Return [X, Y] of the center of cell containing provided text 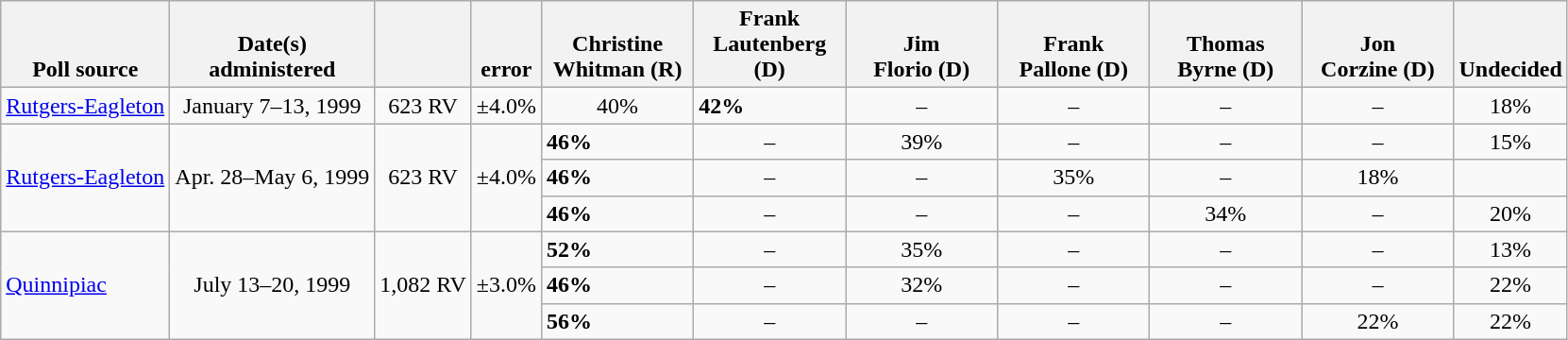
1,082 RV [423, 285]
42% [770, 106]
JonCorzine (D) [1378, 44]
Apr. 28–May 6, 1999 [272, 178]
15% [1510, 142]
Quinnipiac [85, 285]
July 13–20, 1999 [272, 285]
JimFlorio (D) [921, 44]
error [506, 44]
FrankPallone (D) [1074, 44]
52% [617, 249]
ChristineWhitman (R) [617, 44]
34% [1225, 213]
56% [617, 321]
Undecided [1510, 44]
±3.0% [506, 285]
FrankLautenberg (D) [770, 44]
Poll source [85, 44]
32% [921, 285]
39% [921, 142]
40% [617, 106]
13% [1510, 249]
Date(s)administered [272, 44]
January 7–13, 1999 [272, 106]
ThomasByrne (D) [1225, 44]
20% [1510, 213]
